Pinpoint the cell where the given text exists, returning its [X, Y] midpoint coordinate. 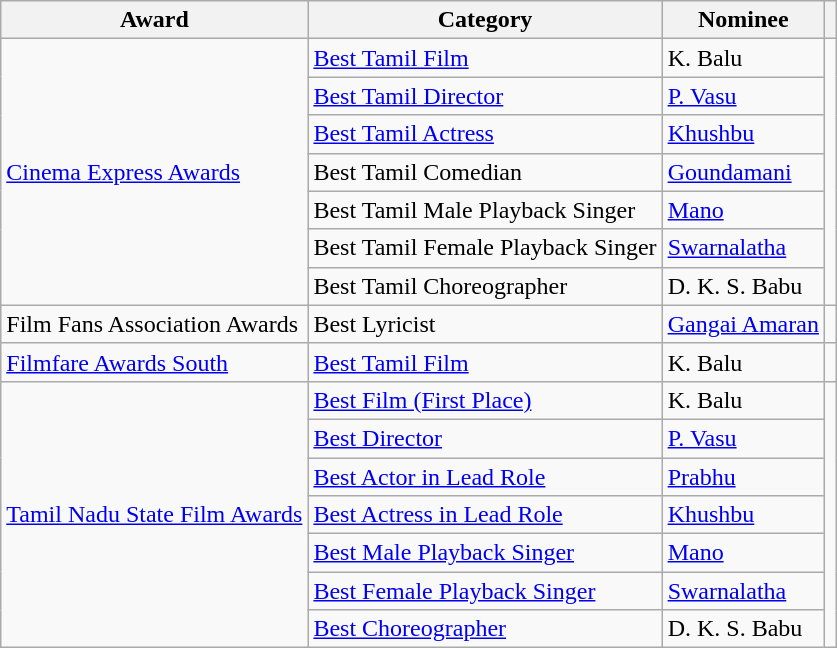
Best Tamil Female Playback Singer [485, 248]
Goundamani [743, 172]
Cinema Express Awards [154, 172]
Nominee [743, 20]
Tamil Nadu State Film Awards [154, 514]
Best Tamil Director [485, 96]
Film Fans Association Awards [154, 324]
Best Tamil Comedian [485, 172]
Best Actor in Lead Role [485, 477]
Best Tamil Male Playback Singer [485, 210]
Best Female Playback Singer [485, 591]
Prabhu [743, 477]
Best Actress in Lead Role [485, 515]
Category [485, 20]
Best Male Playback Singer [485, 553]
Gangai Amaran [743, 324]
Best Lyricist [485, 324]
Best Film (First Place) [485, 400]
Filmfare Awards South [154, 362]
Best Director [485, 438]
Best Tamil Actress [485, 134]
Best Tamil Choreographer [485, 286]
Best Choreographer [485, 629]
Award [154, 20]
